Search for the cell housing the specified text and yield its [x, y] center coordinate. 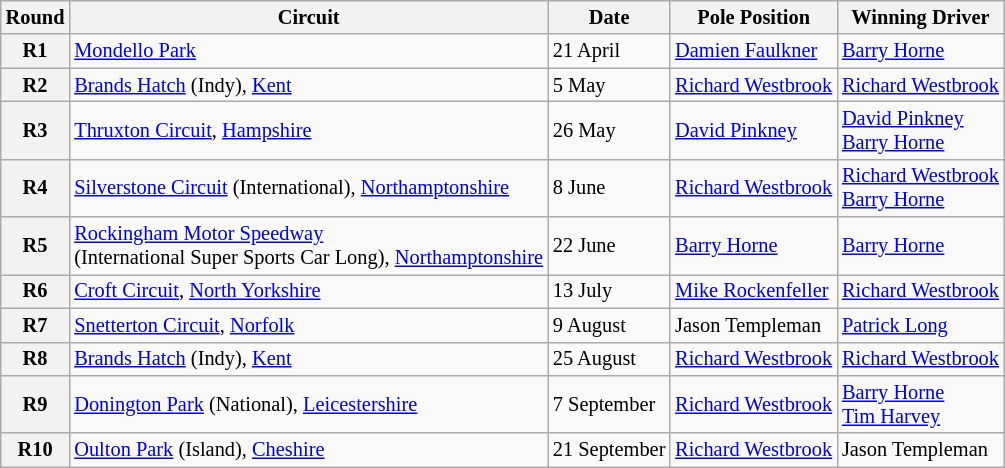
Oulton Park (Island), Cheshire [308, 450]
Round [36, 17]
21 April [609, 51]
26 May [609, 130]
Rockingham Motor Speedway(International Super Sports Car Long), Northamptonshire [308, 246]
Donington Park (National), Leicestershire [308, 404]
R8 [36, 359]
25 August [609, 359]
David Pinkney Barry Horne [920, 130]
Thruxton Circuit, Hampshire [308, 130]
Pole Position [754, 17]
21 September [609, 450]
Damien Faulkner [754, 51]
Croft Circuit, North Yorkshire [308, 291]
Barry Horne Tim Harvey [920, 404]
R7 [36, 325]
Mike Rockenfeller [754, 291]
R2 [36, 85]
Mondello Park [308, 51]
Richard Westbrook Barry Horne [920, 188]
Snetterton Circuit, Norfolk [308, 325]
5 May [609, 85]
R9 [36, 404]
R4 [36, 188]
22 June [609, 246]
R5 [36, 246]
13 July [609, 291]
Circuit [308, 17]
9 August [609, 325]
David Pinkney [754, 130]
R10 [36, 450]
Winning Driver [920, 17]
Patrick Long [920, 325]
8 June [609, 188]
R3 [36, 130]
7 September [609, 404]
R6 [36, 291]
Silverstone Circuit (International), Northamptonshire [308, 188]
R1 [36, 51]
Date [609, 17]
